For the text-containing cell, return its midpoint in (x, y) coordinate format. 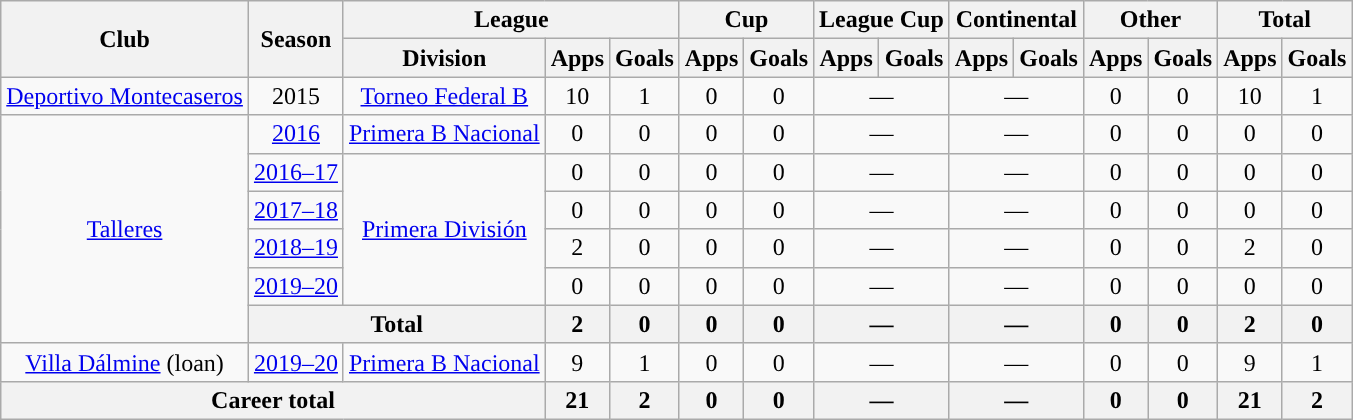
Deportivo Montecaseros (125, 96)
Villa Dálmine (loan) (125, 362)
2018–19 (296, 248)
Club (125, 39)
2016 (296, 134)
2015 (296, 96)
Career total (273, 400)
Continental (1016, 20)
2016–17 (296, 172)
League (511, 20)
League Cup (882, 20)
Primera División (444, 229)
Season (296, 39)
Talleres (125, 229)
Torneo Federal B (444, 96)
Other (1150, 20)
Division (444, 58)
Cup (746, 20)
2017–18 (296, 210)
